Search for the cell housing the specified text and yield its (x, y) center coordinate. 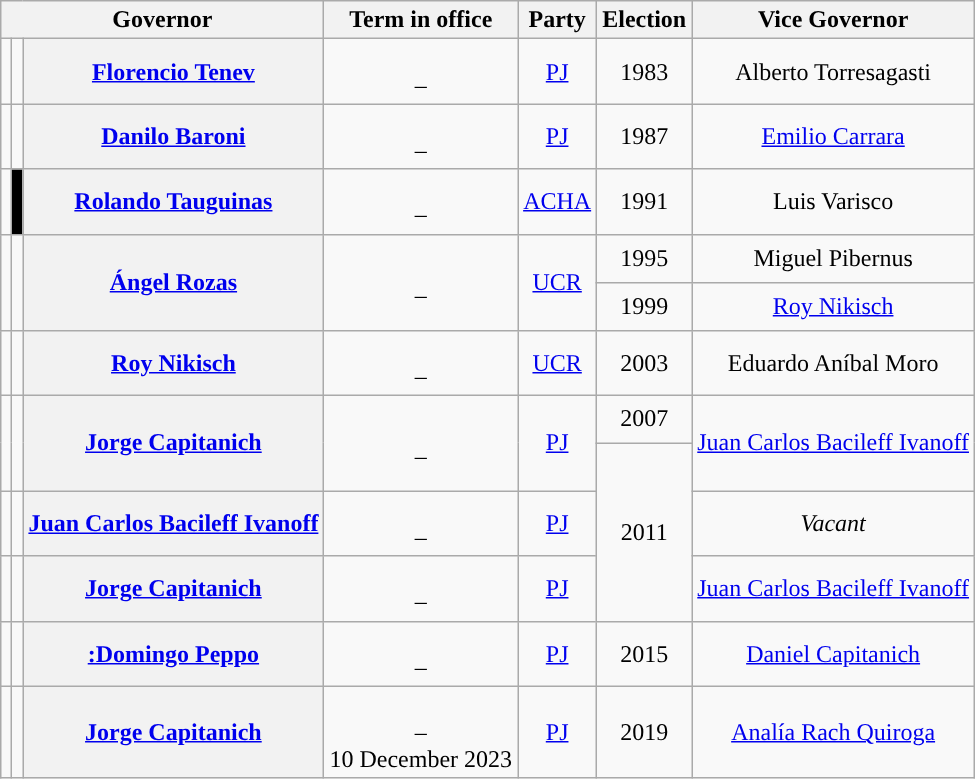
Luis Varisco (834, 202)
:Domingo Peppo (174, 654)
–10 December 2023 (421, 732)
2011 (644, 532)
Election (644, 20)
Party (558, 20)
2019 (644, 732)
1995 (644, 258)
Analía Rach Quiroga (834, 732)
Florencio Tenev (174, 72)
ACHA (558, 202)
Alberto Torresagasti (834, 72)
1991 (644, 202)
Emilio Carrara (834, 136)
Danilo Baroni (174, 136)
Ángel Rozas (174, 282)
Term in office (421, 20)
2007 (644, 419)
1999 (644, 306)
Governor (162, 20)
2015 (644, 654)
1987 (644, 136)
Miguel Pibernus (834, 258)
Vice Governor (834, 20)
Rolando Tauguinas (174, 202)
2003 (644, 362)
Eduardo Aníbal Moro (834, 362)
Daniel Capitanich (834, 654)
1983 (644, 72)
Vacant (834, 524)
